Search for the cell housing the specified text and yield its [X, Y] center coordinate. 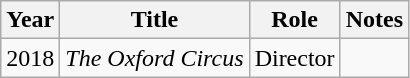
Year [30, 20]
Role [294, 20]
Title [154, 20]
The Oxford Circus [154, 58]
2018 [30, 58]
Director [294, 58]
Notes [374, 20]
